Locate the cell with the specified text and output its [X, Y] center coordinate. 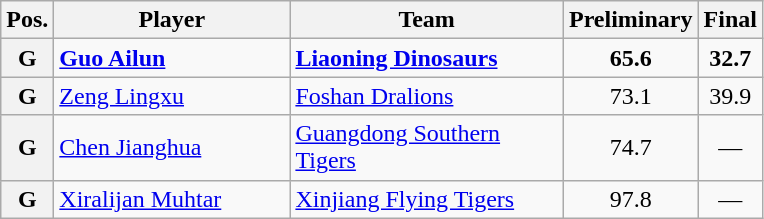
Xinjiang Flying Tigers [427, 199]
39.9 [730, 96]
Zeng Lingxu [172, 96]
Liaoning Dinosaurs [427, 58]
Foshan Dralions [427, 96]
32.7 [730, 58]
Guangdong Southern Tigers [427, 148]
Xiralijan Muhtar [172, 199]
97.8 [630, 199]
Player [172, 20]
74.7 [630, 148]
Pos. [28, 20]
Final [730, 20]
Team [427, 20]
65.6 [630, 58]
Guo Ailun [172, 58]
73.1 [630, 96]
Preliminary [630, 20]
Chen Jianghua [172, 148]
